Find where the given text appears and provide that cell's center as (x, y) coordinate. 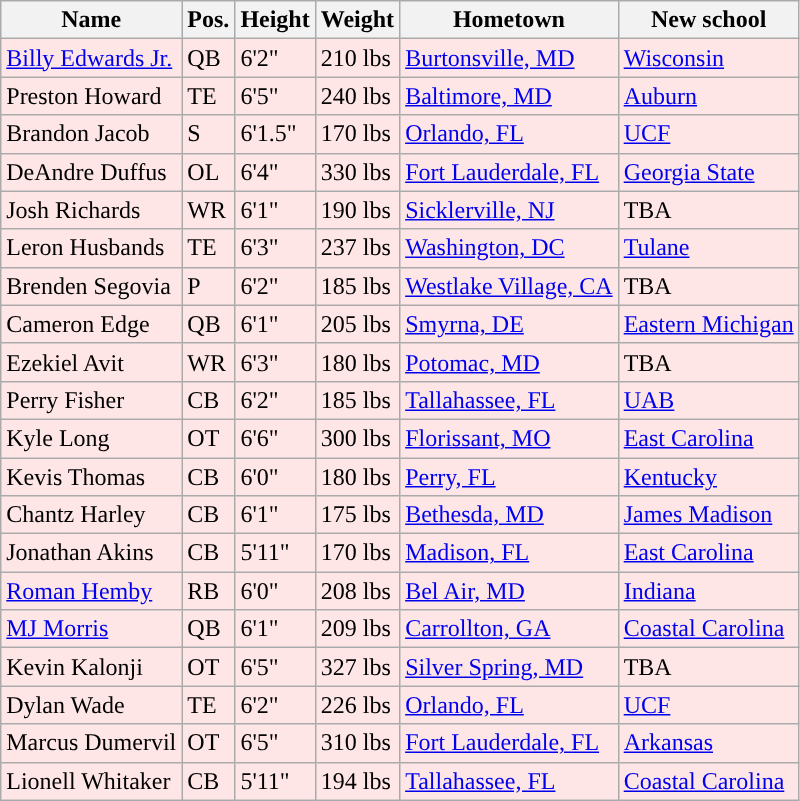
194 lbs (357, 781)
Washington, DC (510, 248)
Georgia State (708, 172)
310 lbs (357, 743)
Perry Fisher (92, 400)
Hometown (510, 20)
Pos. (208, 20)
Madison, FL (510, 553)
Ezekiel Avit (92, 362)
Kyle Long (92, 438)
S (208, 134)
327 lbs (357, 667)
Brenden Segovia (92, 286)
Dylan Wade (92, 705)
New school (708, 20)
James Madison (708, 515)
Eastern Michigan (708, 324)
Smyrna, DE (510, 324)
Carrollton, GA (510, 629)
Bethesda, MD (510, 515)
Burtonsville, MD (510, 58)
Brandon Jacob (92, 134)
205 lbs (357, 324)
Lionell Whitaker (92, 781)
Marcus Dumervil (92, 743)
Indiana (708, 591)
240 lbs (357, 96)
Weight (357, 20)
Wisconsin (708, 58)
Westlake Village, CA (510, 286)
Kentucky (708, 477)
226 lbs (357, 705)
Auburn (708, 96)
DeAndre Duffus (92, 172)
Chantz Harley (92, 515)
Florissant, MO (510, 438)
6'1.5" (275, 134)
190 lbs (357, 210)
175 lbs (357, 515)
330 lbs (357, 172)
Billy Edwards Jr. (92, 58)
Jonathan Akins (92, 553)
OL (208, 172)
Height (275, 20)
Silver Spring, MD (510, 667)
Leron Husbands (92, 248)
Sicklerville, NJ (510, 210)
Name (92, 20)
Josh Richards (92, 210)
Arkansas (708, 743)
Kevin Kalonji (92, 667)
Bel Air, MD (510, 591)
210 lbs (357, 58)
Tulane (708, 248)
Roman Hemby (92, 591)
Baltimore, MD (510, 96)
6'4" (275, 172)
6'6" (275, 438)
208 lbs (357, 591)
UAB (708, 400)
Potomac, MD (510, 362)
Cameron Edge (92, 324)
300 lbs (357, 438)
RB (208, 591)
MJ Morris (92, 629)
237 lbs (357, 248)
Preston Howard (92, 96)
P (208, 286)
Perry, FL (510, 477)
209 lbs (357, 629)
Kevis Thomas (92, 477)
